Return (x, y) of the center of cell containing provided text 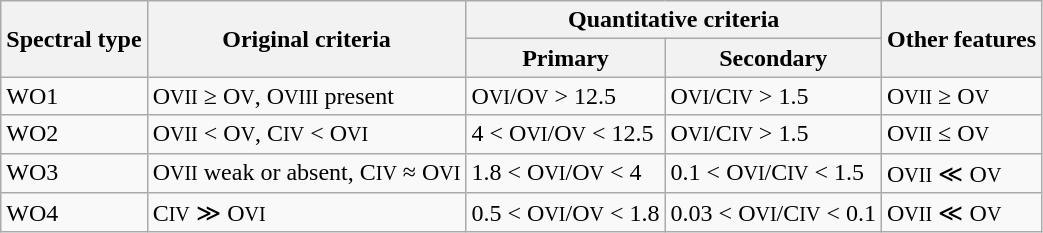
OVI/OV > 12.5 (566, 96)
0.1 < OVI/CIV < 1.5 (773, 173)
WO3 (74, 173)
OVII < OV, CIV < OVI (306, 134)
WO4 (74, 213)
4 < OVI/OV < 12.5 (566, 134)
0.03 < OVI/CIV < 0.1 (773, 213)
Original criteria (306, 39)
CIV ≫ OVI (306, 213)
Quantitative criteria (674, 20)
Spectral type (74, 39)
OVII ≥ OV, OVIII present (306, 96)
OVII weak or absent, CIV ≈ OVI (306, 173)
0.5 < OVI/OV < 1.8 (566, 213)
OVII ≥ OV (961, 96)
1.8 < OVI/OV < 4 (566, 173)
Primary (566, 58)
OVII ≤ OV (961, 134)
WO1 (74, 96)
Secondary (773, 58)
Other features (961, 39)
WO2 (74, 134)
